Extract the [X, Y] coordinate from the center of the cell holding the provided text.  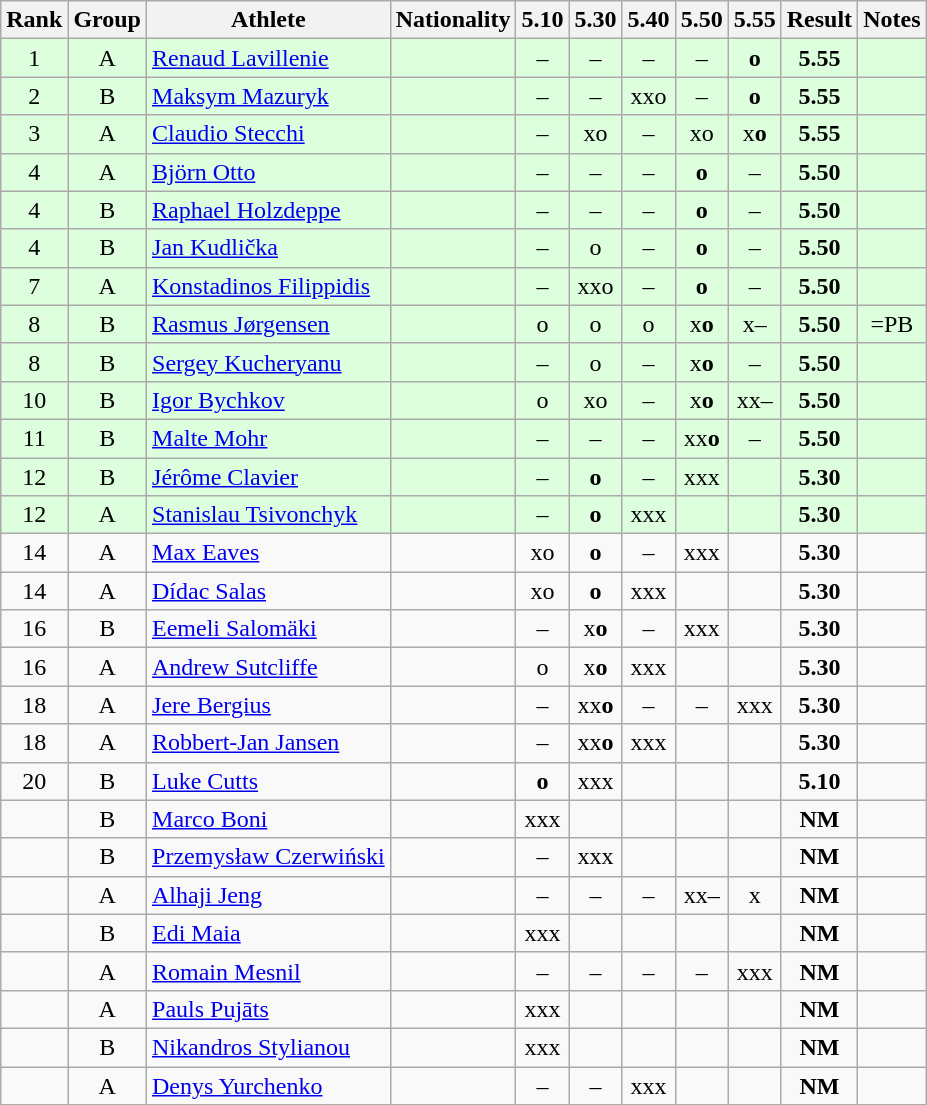
Marco Boni [269, 819]
Nikandros Stylianou [269, 1047]
Sergey Kucheryanu [269, 362]
Jere Bergius [269, 705]
Andrew Sutcliffe [269, 667]
Przemysław Czerwiński [269, 857]
Edi Maia [269, 933]
Athlete [269, 20]
Alhaji Jeng [269, 895]
20 [34, 781]
Rasmus Jørgensen [269, 324]
=PB [892, 324]
Group [108, 20]
Denys Yurchenko [269, 1085]
Nationality [453, 20]
Renaud Lavillenie [269, 58]
1 [34, 58]
Robbert-Jan Jansen [269, 743]
11 [34, 438]
Luke Cutts [269, 781]
2 [34, 96]
Björn Otto [269, 172]
Stanislau Tsivonchyk [269, 515]
7 [34, 286]
3 [34, 134]
Notes [892, 20]
Max Eaves [269, 553]
x– [754, 324]
Konstadinos Filippidis [269, 286]
Jérôme Clavier [269, 477]
x [754, 895]
Raphael Holzdeppe [269, 210]
Malte Mohr [269, 438]
10 [34, 400]
Igor Bychkov [269, 400]
Pauls Pujāts [269, 1009]
Rank [34, 20]
Result [819, 20]
Dídac Salas [269, 591]
Maksym Mazuryk [269, 96]
Claudio Stecchi [269, 134]
5.40 [648, 20]
Romain Mesnil [269, 971]
Eemeli Salomäki [269, 629]
Jan Kudlička [269, 248]
